Return (X, Y) of the center of cell containing provided text 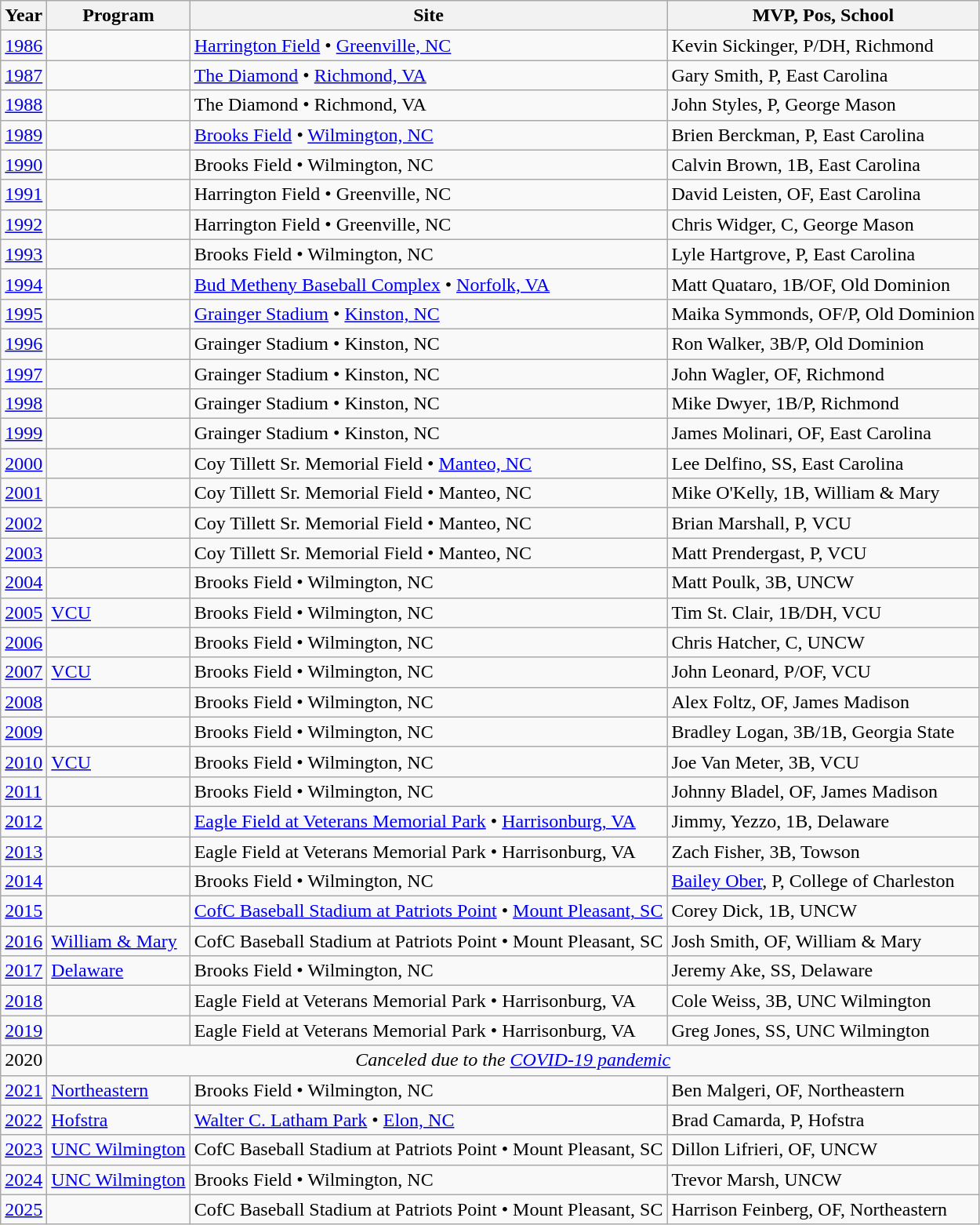
2016 (24, 941)
2017 (24, 971)
1995 (24, 314)
2015 (24, 911)
2011 (24, 791)
Zach Fisher, 3B, Towson (823, 851)
Northeastern (118, 1090)
Matt Poulk, 3B, UNCW (823, 583)
Calvin Brown, 1B, East Carolina (823, 165)
2001 (24, 493)
2019 (24, 1031)
Joe Van Meter, 3B, VCU (823, 762)
1986 (24, 45)
2020 (24, 1060)
2013 (24, 851)
Hofstra (118, 1120)
Chris Hatcher, C, UNCW (823, 642)
2010 (24, 762)
Corey Dick, 1B, UNCW (823, 911)
Lee Delfino, SS, East Carolina (823, 463)
James Molinari, OF, East Carolina (823, 434)
Greg Jones, SS, UNC Wilmington (823, 1031)
Maika Symmonds, OF/P, Old Dominion (823, 314)
Brien Berckman, P, East Carolina (823, 135)
Matt Prendergast, P, VCU (823, 553)
Ben Malgeri, OF, Northeastern (823, 1090)
Gary Smith, P, East Carolina (823, 75)
Brad Camarda, P, Hofstra (823, 1120)
1993 (24, 254)
2022 (24, 1120)
1999 (24, 434)
1987 (24, 75)
2009 (24, 732)
MVP, Pos, School (823, 16)
Trevor Marsh, UNCW (823, 1180)
Mike O'Kelly, 1B, William & Mary (823, 493)
Jeremy Ake, SS, Delaware (823, 971)
Matt Quataro, 1B/OF, Old Dominion (823, 284)
1991 (24, 194)
Year (24, 16)
Program (118, 16)
2000 (24, 463)
Brian Marshall, P, VCU (823, 523)
1998 (24, 404)
Chris Widger, C, George Mason (823, 224)
2018 (24, 1001)
2024 (24, 1180)
Cole Weiss, 3B, UNC Wilmington (823, 1001)
Delaware (118, 971)
2006 (24, 642)
Bud Metheny Baseball Complex • Norfolk, VA (428, 284)
2014 (24, 881)
Kevin Sickinger, P/DH, Richmond (823, 45)
Alex Foltz, OF, James Madison (823, 702)
2021 (24, 1090)
David Leisten, OF, East Carolina (823, 194)
Lyle Hartgrove, P, East Carolina (823, 254)
Walter C. Latham Park • Elon, NC (428, 1120)
2023 (24, 1150)
Ron Walker, 3B/P, Old Dominion (823, 344)
Bailey Ober, P, College of Charleston (823, 881)
2004 (24, 583)
Dillon Lifrieri, OF, UNCW (823, 1150)
2008 (24, 702)
2005 (24, 612)
Jimmy, Yezzo, 1B, Delaware (823, 821)
2012 (24, 821)
Johnny Bladel, OF, James Madison (823, 791)
Site (428, 16)
2002 (24, 523)
Josh Smith, OF, William & Mary (823, 941)
Mike Dwyer, 1B/P, Richmond (823, 404)
John Styles, P, George Mason (823, 105)
William & Mary (118, 941)
1992 (24, 224)
2007 (24, 672)
John Wagler, OF, Richmond (823, 374)
2025 (24, 1209)
Harrison Feinberg, OF, Northeastern (823, 1209)
1996 (24, 344)
1988 (24, 105)
1994 (24, 284)
Bradley Logan, 3B/1B, Georgia State (823, 732)
John Leonard, P/OF, VCU (823, 672)
1989 (24, 135)
1990 (24, 165)
Canceled due to the COVID-19 pandemic (513, 1060)
Tim St. Clair, 1B/DH, VCU (823, 612)
2003 (24, 553)
1997 (24, 374)
